Determine the (x, y) coordinate at the center of the cell enclosing the given text.  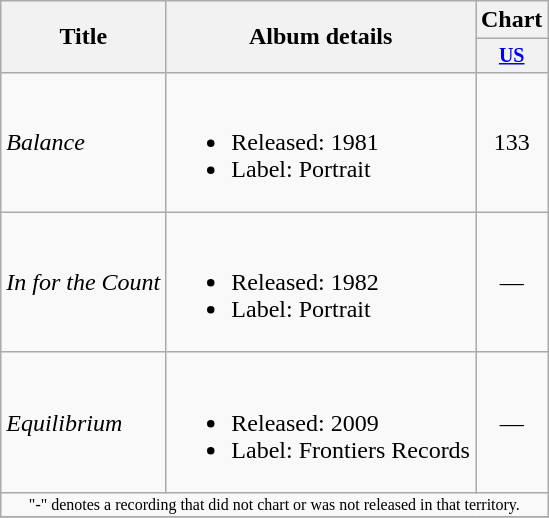
Balance (84, 142)
Released: 1982Label: Portrait (321, 282)
"-" denotes a recording that did not chart or was not released in that territory. (274, 504)
Chart (512, 20)
133 (512, 142)
Title (84, 37)
Released: 2009Label: Frontiers Records (321, 422)
Equilibrium (84, 422)
US (512, 56)
Album details (321, 37)
In for the Count (84, 282)
Released: 1981Label: Portrait (321, 142)
